Return (x, y) of the center of cell containing provided text 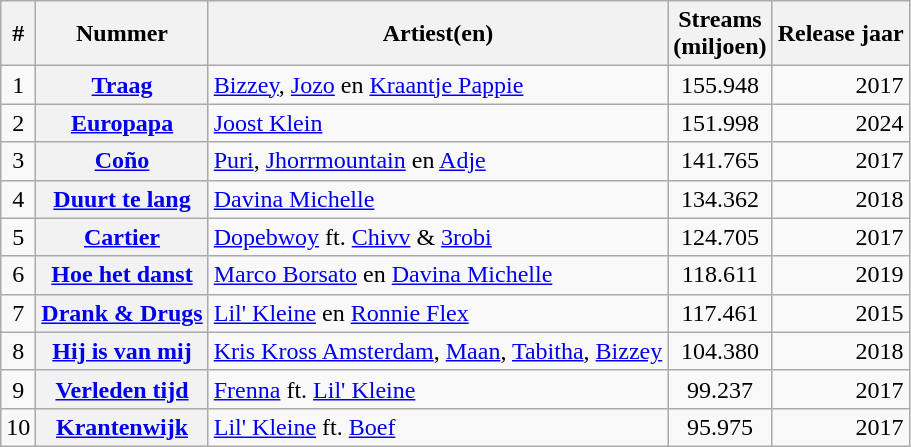
Release jaar (840, 34)
Hoe het danst (122, 275)
141.765 (720, 161)
5 (18, 237)
10 (18, 427)
104.380 (720, 351)
Hij is van mij (122, 351)
124.705 (720, 237)
99.237 (720, 389)
95.975 (720, 427)
3 (18, 161)
118.611 (720, 275)
6 (18, 275)
Marco Borsato en Davina Michelle (438, 275)
4 (18, 199)
# (18, 34)
Kris Kross Amsterdam, Maan, Tabitha, Bizzey (438, 351)
Lil' Kleine ft. Boef (438, 427)
Cartier (122, 237)
Davina Michelle (438, 199)
Nummer (122, 34)
2019 (840, 275)
155.948 (720, 85)
134.362 (720, 199)
Bizzey, Jozo en Kraantje Pappie (438, 85)
1 (18, 85)
Krantenwijk (122, 427)
Joost Klein (438, 123)
7 (18, 313)
Streams(miljoen) (720, 34)
Verleden tijd (122, 389)
2 (18, 123)
Puri, Jhorrmountain en Adje (438, 161)
151.998 (720, 123)
Drank & Drugs (122, 313)
8 (18, 351)
117.461 (720, 313)
Frenna ft. Lil' Kleine (438, 389)
9 (18, 389)
Traag (122, 85)
Lil' Kleine en Ronnie Flex (438, 313)
Dopebwoy ft. Chivv & 3robi (438, 237)
Coño (122, 161)
Artiest(en) (438, 34)
Duurt te lang (122, 199)
2024 (840, 123)
Europapa (122, 123)
2015 (840, 313)
